Extract the [X, Y] coordinate from the center of the cell holding the provided text.  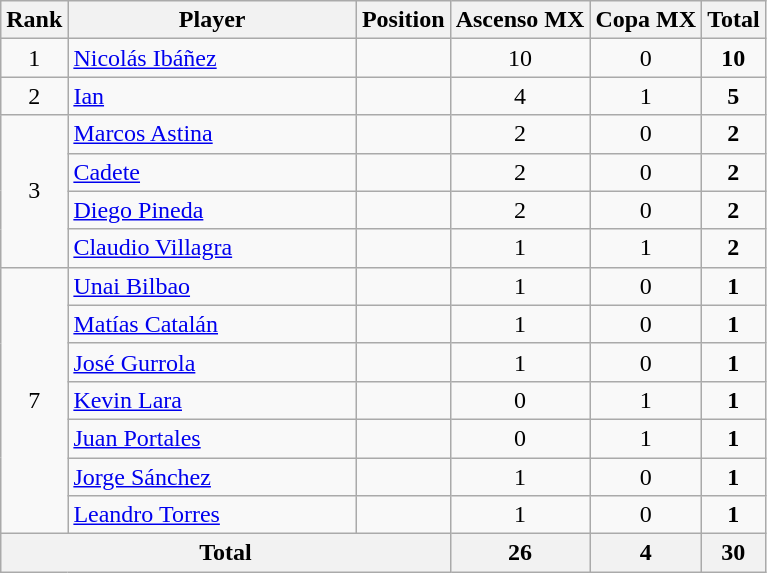
Claudio Villagra [212, 248]
Rank [34, 20]
26 [520, 553]
Marcos Astina [212, 134]
Leandro Torres [212, 515]
Ascenso MX [520, 20]
Unai Bilbao [212, 286]
Matías Catalán [212, 324]
Nicolás Ibáñez [212, 58]
30 [734, 553]
Position [403, 20]
Jorge Sánchez [212, 477]
3 [34, 191]
Ian [212, 96]
José Gurrola [212, 362]
Copa MX [646, 20]
7 [34, 400]
Juan Portales [212, 438]
Player [212, 20]
5 [734, 96]
Diego Pineda [212, 210]
Kevin Lara [212, 400]
Cadete [212, 172]
